Return the [x, y] coordinate for the center point of the cell that contains the specified text.  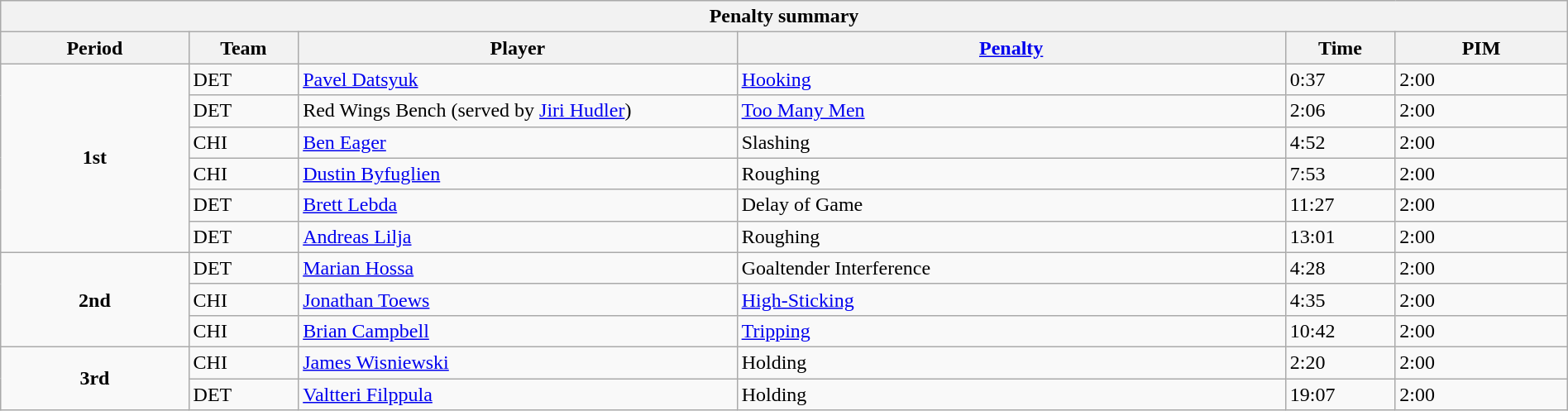
Andreas Lilja [518, 237]
0:37 [1340, 79]
3rd [94, 378]
James Wisniewski [518, 362]
Tripping [1011, 331]
Team [243, 48]
Period [94, 48]
High-Sticking [1011, 299]
Hooking [1011, 79]
Jonathan Toews [518, 299]
PIM [1481, 48]
Player [518, 48]
4:35 [1340, 299]
Ben Eager [518, 142]
Brian Campbell [518, 331]
4:52 [1340, 142]
2:20 [1340, 362]
Delay of Game [1011, 205]
2nd [94, 299]
11:27 [1340, 205]
19:07 [1340, 394]
Slashing [1011, 142]
Penalty [1011, 48]
Brett Lebda [518, 205]
Penalty summary [784, 17]
Time [1340, 48]
Red Wings Bench (served by Jiri Hudler) [518, 111]
1st [94, 158]
4:28 [1340, 268]
Valtteri Filppula [518, 394]
Goaltender Interference [1011, 268]
7:53 [1340, 174]
Dustin Byfuglien [518, 174]
13:01 [1340, 237]
Too Many Men [1011, 111]
Marian Hossa [518, 268]
10:42 [1340, 331]
2:06 [1340, 111]
Pavel Datsyuk [518, 79]
